Determine the (x, y) coordinate at the center of the cell enclosing the given text.  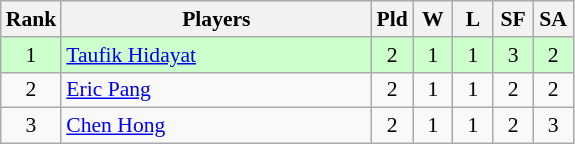
W (433, 19)
Chen Hong (216, 126)
Players (216, 19)
Eric Pang (216, 90)
SF (513, 19)
SA (553, 19)
L (473, 19)
Pld (392, 19)
Rank (32, 19)
Taufik Hidayat (216, 55)
